Output the [X, Y] coordinate of the center of the cell containing the given text.  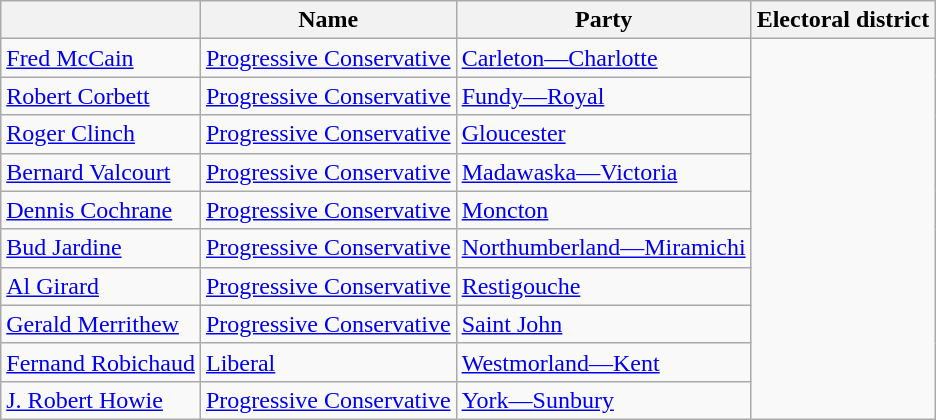
Gloucester [604, 134]
York—Sunbury [604, 400]
Electoral district [843, 20]
Party [604, 20]
Al Girard [101, 286]
Dennis Cochrane [101, 210]
Carleton—Charlotte [604, 58]
Fernand Robichaud [101, 362]
J. Robert Howie [101, 400]
Bernard Valcourt [101, 172]
Liberal [328, 362]
Name [328, 20]
Fred McCain [101, 58]
Gerald Merrithew [101, 324]
Northumberland—Miramichi [604, 248]
Restigouche [604, 286]
Bud Jardine [101, 248]
Madawaska—Victoria [604, 172]
Robert Corbett [101, 96]
Saint John [604, 324]
Roger Clinch [101, 134]
Fundy—Royal [604, 96]
Moncton [604, 210]
Westmorland—Kent [604, 362]
